Return (X, Y) of the center of cell containing provided text 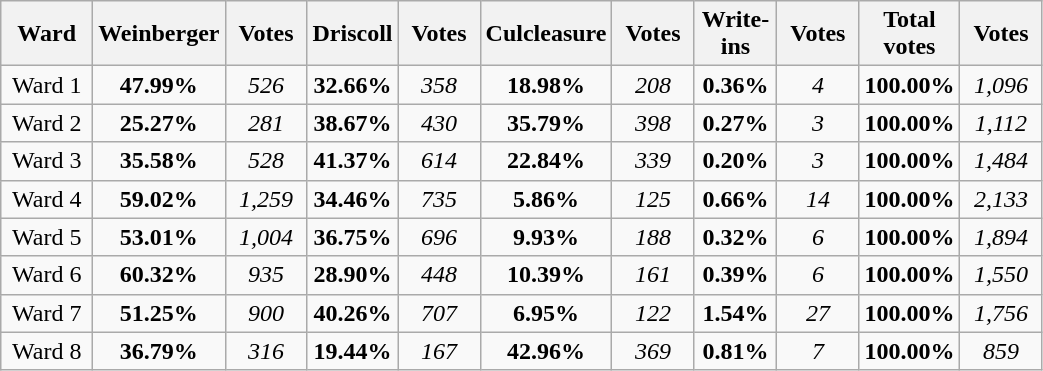
25.27% (159, 123)
59.02% (159, 199)
32.66% (352, 85)
18.98% (546, 85)
41.37% (352, 161)
Ward 5 (47, 237)
0.20% (736, 161)
0.39% (736, 275)
40.26% (352, 313)
1,484 (1001, 161)
60.32% (159, 275)
167 (439, 351)
10.39% (546, 275)
122 (653, 313)
0.81% (736, 351)
0.27% (736, 123)
696 (439, 237)
0.36% (736, 85)
339 (653, 161)
1,096 (1001, 85)
51.25% (159, 313)
859 (1001, 351)
Culcleasure (546, 34)
2,133 (1001, 199)
34.46% (352, 199)
38.67% (352, 123)
Ward 8 (47, 351)
1,112 (1001, 123)
9.93% (546, 237)
5.86% (546, 199)
1,004 (266, 237)
0.66% (736, 199)
935 (266, 275)
Driscoll (352, 34)
125 (653, 199)
188 (653, 237)
735 (439, 199)
398 (653, 123)
1,756 (1001, 313)
526 (266, 85)
Ward (47, 34)
Ward 3 (47, 161)
35.79% (546, 123)
1,259 (266, 199)
900 (266, 313)
42.96% (546, 351)
1.54% (736, 313)
358 (439, 85)
Write-ins (736, 34)
614 (439, 161)
448 (439, 275)
22.84% (546, 161)
0.32% (736, 237)
28.90% (352, 275)
14 (818, 199)
Weinberger (159, 34)
35.58% (159, 161)
47.99% (159, 85)
4 (818, 85)
1,550 (1001, 275)
36.79% (159, 351)
316 (266, 351)
707 (439, 313)
27 (818, 313)
369 (653, 351)
Ward 6 (47, 275)
6.95% (546, 313)
1,894 (1001, 237)
Ward 1 (47, 85)
Ward 7 (47, 313)
528 (266, 161)
Ward 2 (47, 123)
281 (266, 123)
36.75% (352, 237)
161 (653, 275)
430 (439, 123)
Ward 4 (47, 199)
19.44% (352, 351)
7 (818, 351)
208 (653, 85)
Total votes (910, 34)
53.01% (159, 237)
